For the text-containing cell, return its midpoint in [X, Y] coordinate format. 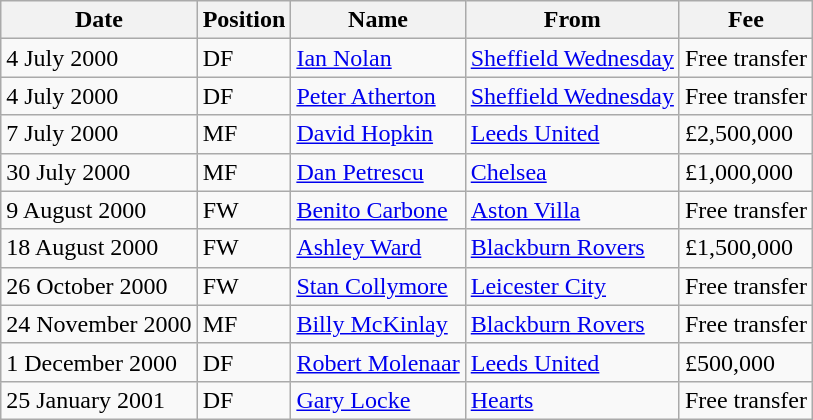
Robert Molenaar [378, 362]
Name [378, 20]
David Hopkin [378, 134]
Peter Atherton [378, 96]
Benito Carbone [378, 210]
Ian Nolan [378, 58]
Stan Collymore [378, 286]
18 August 2000 [99, 248]
Hearts [572, 400]
Position [244, 20]
£1,000,000 [746, 172]
Fee [746, 20]
£500,000 [746, 362]
Leicester City [572, 286]
26 October 2000 [99, 286]
£1,500,000 [746, 248]
Gary Locke [378, 400]
1 December 2000 [99, 362]
Chelsea [572, 172]
7 July 2000 [99, 134]
9 August 2000 [99, 210]
Billy McKinlay [378, 324]
From [572, 20]
Aston Villa [572, 210]
Dan Petrescu [378, 172]
Date [99, 20]
30 July 2000 [99, 172]
25 January 2001 [99, 400]
24 November 2000 [99, 324]
Ashley Ward [378, 248]
£2,500,000 [746, 134]
